Identify which cell holds the provided text, then report its [X, Y] central coordinate. 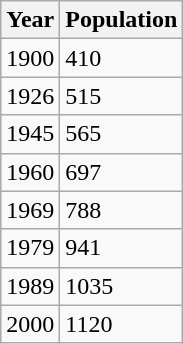
1969 [30, 210]
1926 [30, 96]
Year [30, 20]
697 [122, 172]
1989 [30, 286]
1960 [30, 172]
565 [122, 134]
1120 [122, 324]
410 [122, 58]
1900 [30, 58]
Population [122, 20]
941 [122, 248]
515 [122, 96]
2000 [30, 324]
788 [122, 210]
1945 [30, 134]
1979 [30, 248]
1035 [122, 286]
